Provide the [X, Y] coordinate of the cell's center where the given text is located.  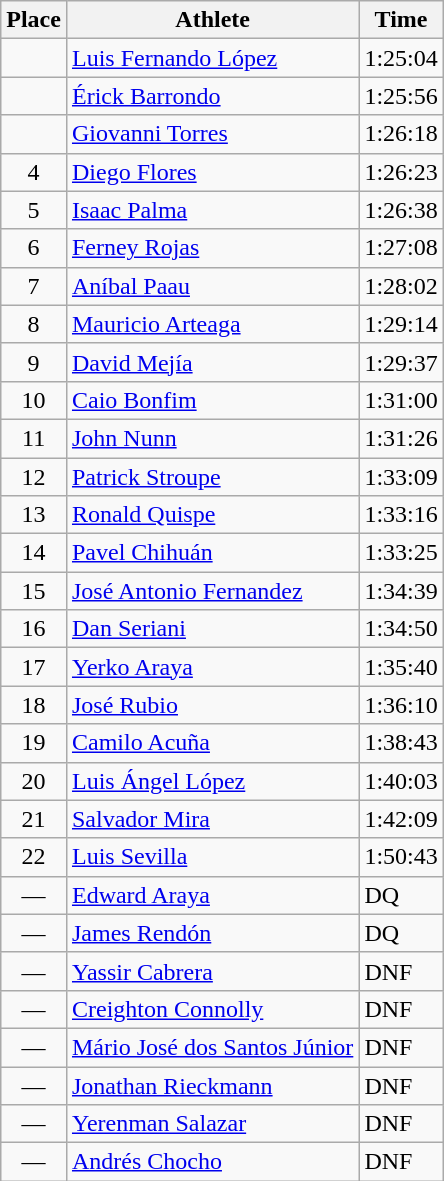
12 [34, 477]
José Antonio Fernandez [212, 591]
1:40:03 [401, 781]
19 [34, 743]
17 [34, 667]
9 [34, 362]
20 [34, 781]
1:42:09 [401, 819]
Ferney Rojas [212, 248]
Luis Fernando López [212, 58]
7 [34, 286]
Yerko Araya [212, 667]
21 [34, 819]
10 [34, 400]
1:27:08 [401, 248]
Yerenman Salazar [212, 1124]
José Rubio [212, 705]
1:36:10 [401, 705]
Diego Flores [212, 172]
1:50:43 [401, 857]
1:26:38 [401, 210]
Yassir Cabrera [212, 971]
1:34:39 [401, 591]
Mário José dos Santos Júnior [212, 1047]
1:28:02 [401, 286]
1:33:16 [401, 515]
1:29:14 [401, 324]
1:34:50 [401, 629]
Camilo Acuña [212, 743]
Caio Bonfim [212, 400]
18 [34, 705]
15 [34, 591]
1:33:25 [401, 553]
1:33:09 [401, 477]
1:31:26 [401, 438]
Ronald Quispe [212, 515]
Edward Araya [212, 895]
Isaac Palma [212, 210]
1:35:40 [401, 667]
Érick Barrondo [212, 96]
1:26:18 [401, 134]
Luis Sevilla [212, 857]
14 [34, 553]
John Nunn [212, 438]
Luis Ángel López [212, 781]
Mauricio Arteaga [212, 324]
Pavel Chihuán [212, 553]
Patrick Stroupe [212, 477]
6 [34, 248]
22 [34, 857]
1:29:37 [401, 362]
1:38:43 [401, 743]
James Rendón [212, 933]
Time [401, 20]
1:26:23 [401, 172]
Salvador Mira [212, 819]
11 [34, 438]
1:31:00 [401, 400]
Giovanni Torres [212, 134]
David Mejía [212, 362]
8 [34, 324]
4 [34, 172]
Aníbal Paau [212, 286]
13 [34, 515]
16 [34, 629]
Andrés Chocho [212, 1162]
Place [34, 20]
Dan Seriani [212, 629]
1:25:04 [401, 58]
1:25:56 [401, 96]
5 [34, 210]
Creighton Connolly [212, 1009]
Jonathan Rieckmann [212, 1085]
Athlete [212, 20]
